Detect which cell encompasses the target text, then output its [X, Y] center coordinate. 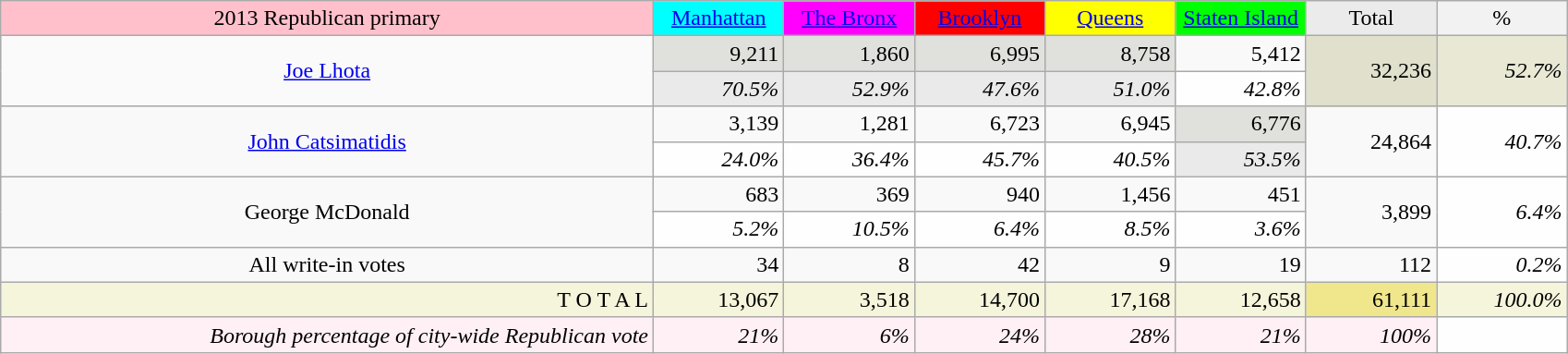
6,723 [979, 124]
34 [718, 264]
3.6% [1241, 229]
100.0% [1502, 299]
52.9% [850, 89]
24.0% [718, 159]
32,236 [1370, 71]
6,776 [1241, 124]
T O T A L [327, 299]
24% [979, 335]
47.6% [979, 89]
42 [979, 264]
6% [850, 335]
40.5% [1110, 159]
369 [850, 194]
George McDonald [327, 212]
13,067 [718, 299]
8,758 [1110, 54]
1,860 [850, 54]
51.0% [1110, 89]
Manhattan [718, 18]
9 [1110, 264]
1,281 [850, 124]
% [1502, 18]
John Catsimatidis [327, 141]
The Bronx [850, 18]
5,412 [1241, 54]
Staten Island [1241, 18]
8.5% [1110, 229]
53.5% [1241, 159]
Queens [1110, 18]
10.5% [850, 229]
19 [1241, 264]
9,211 [718, 54]
6,945 [1110, 124]
40.7% [1502, 141]
112 [1370, 264]
Borough percentage of city-wide Republican vote [327, 335]
451 [1241, 194]
All write-in votes [327, 264]
1,456 [1110, 194]
5.2% [718, 229]
3,899 [1370, 212]
52.7% [1502, 71]
Brooklyn [979, 18]
61,111 [1370, 299]
17,168 [1110, 299]
36.4% [850, 159]
14,700 [979, 299]
Joe Lhota [327, 71]
6,995 [979, 54]
45.7% [979, 159]
12,658 [1241, 299]
70.5% [718, 89]
42.8% [1241, 89]
100% [1370, 335]
3,518 [850, 299]
28% [1110, 335]
3,139 [718, 124]
Total [1370, 18]
940 [979, 194]
0.2% [1502, 264]
8 [850, 264]
683 [718, 194]
2013 Republican primary [327, 18]
24,864 [1370, 141]
